Return the [X, Y] coordinate for the center point of the cell that contains the specified text.  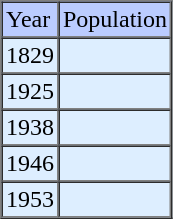
1938 [30, 128]
1829 [30, 56]
1946 [30, 164]
1953 [30, 200]
1925 [30, 92]
Year [30, 20]
Population [114, 20]
